Extract the (X, Y) coordinate from the center of the cell holding the provided text.  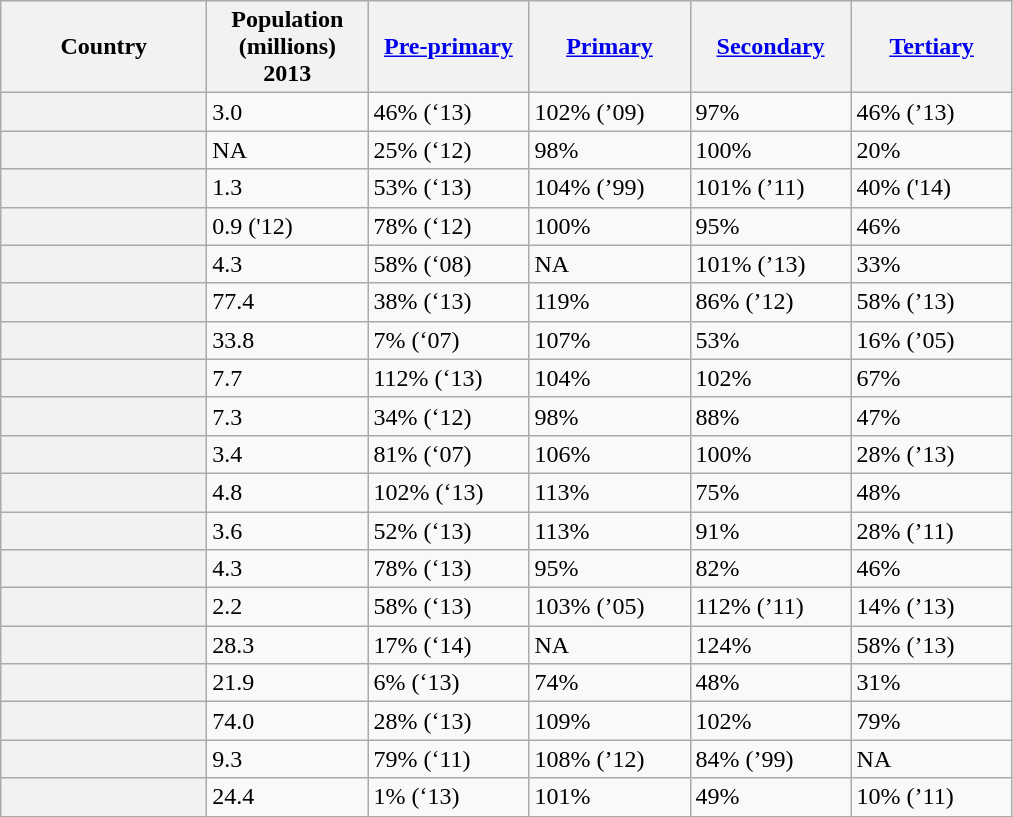
46% (‘13) (448, 112)
47% (932, 416)
112% (’11) (770, 607)
53% (‘13) (448, 188)
67% (932, 378)
75% (770, 492)
52% (‘13) (448, 531)
106% (610, 454)
10% (’11) (932, 797)
107% (610, 340)
91% (770, 531)
101% (’13) (770, 264)
7.3 (288, 416)
Country (104, 47)
74% (610, 683)
4.8 (288, 492)
Primary (610, 47)
109% (610, 721)
2.2 (288, 607)
Pre-primary (448, 47)
1.3 (288, 188)
40% ('14) (932, 188)
102% (‘13) (448, 492)
28% (’13) (932, 454)
58% (‘13) (448, 607)
78% (‘13) (448, 569)
25% (‘12) (448, 150)
7.7 (288, 378)
28% (’11) (932, 531)
17% (‘14) (448, 645)
79% (932, 721)
33% (932, 264)
1% (‘13) (448, 797)
124% (770, 645)
74.0 (288, 721)
101% (610, 797)
104% (’99) (610, 188)
112% (‘13) (448, 378)
81% (‘07) (448, 454)
38% (‘13) (448, 302)
103% (’05) (610, 607)
77.4 (288, 302)
104% (610, 378)
28% (‘13) (448, 721)
86% (’12) (770, 302)
102% (’09) (610, 112)
31% (932, 683)
49% (770, 797)
28.3 (288, 645)
34% (‘12) (448, 416)
6% (‘13) (448, 683)
7% (‘07) (448, 340)
Tertiary (932, 47)
84% (’99) (770, 759)
119% (610, 302)
78% (‘12) (448, 226)
79% (‘11) (448, 759)
Secondary (770, 47)
88% (770, 416)
9.3 (288, 759)
3.6 (288, 531)
20% (932, 150)
58% (‘08) (448, 264)
Population (millions) 2013 (288, 47)
21.9 (288, 683)
46% (’13) (932, 112)
0.9 ('12) (288, 226)
53% (770, 340)
3.4 (288, 454)
101% (’11) (770, 188)
24.4 (288, 797)
108% (’12) (610, 759)
97% (770, 112)
14% (’13) (932, 607)
33.8 (288, 340)
82% (770, 569)
3.0 (288, 112)
16% (’05) (932, 340)
